Scan for the cell matching the given text and deliver its (X, Y) coordinate at center. 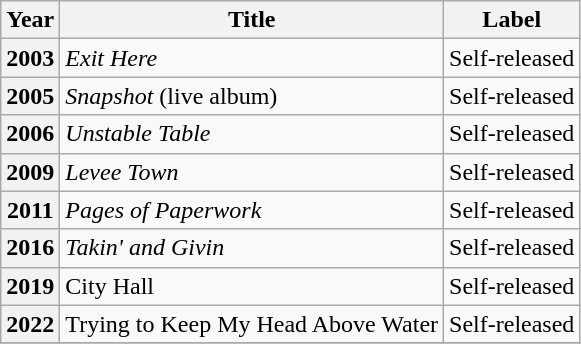
Pages of Paperwork (252, 210)
2022 (30, 324)
2019 (30, 286)
Year (30, 20)
Title (252, 20)
City Hall (252, 286)
Exit Here (252, 58)
Snapshot (live album) (252, 96)
2011 (30, 210)
2009 (30, 172)
Unstable Table (252, 134)
Trying to Keep My Head Above Water (252, 324)
Takin' and Givin (252, 248)
2006 (30, 134)
2016 (30, 248)
2005 (30, 96)
Levee Town (252, 172)
2003 (30, 58)
Label (512, 20)
